Return the (x, y) coordinate for the center point of the cell that contains the specified text.  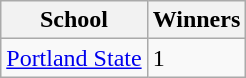
Winners (196, 20)
Portland State (74, 58)
1 (196, 58)
School (74, 20)
